Output the [x, y] coordinate of the center of the cell containing the given text.  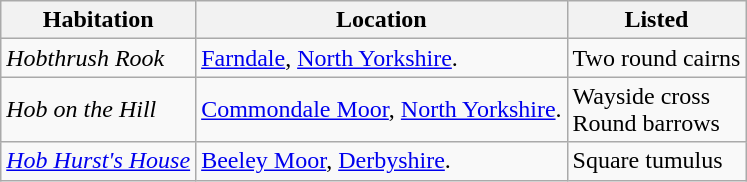
Farndale, North Yorkshire. [382, 58]
Beeley Moor, Derbyshire. [382, 161]
Commondale Moor, North Yorkshire. [382, 110]
Square tumulus [656, 161]
Hobthrush Rook [98, 58]
Habitation [98, 20]
Location [382, 20]
Two round cairns [656, 58]
Hob Hurst's House [98, 161]
Wayside crossRound barrows [656, 110]
Listed [656, 20]
Hob on the Hill [98, 110]
